For the text-containing cell, return its midpoint in (X, Y) coordinate format. 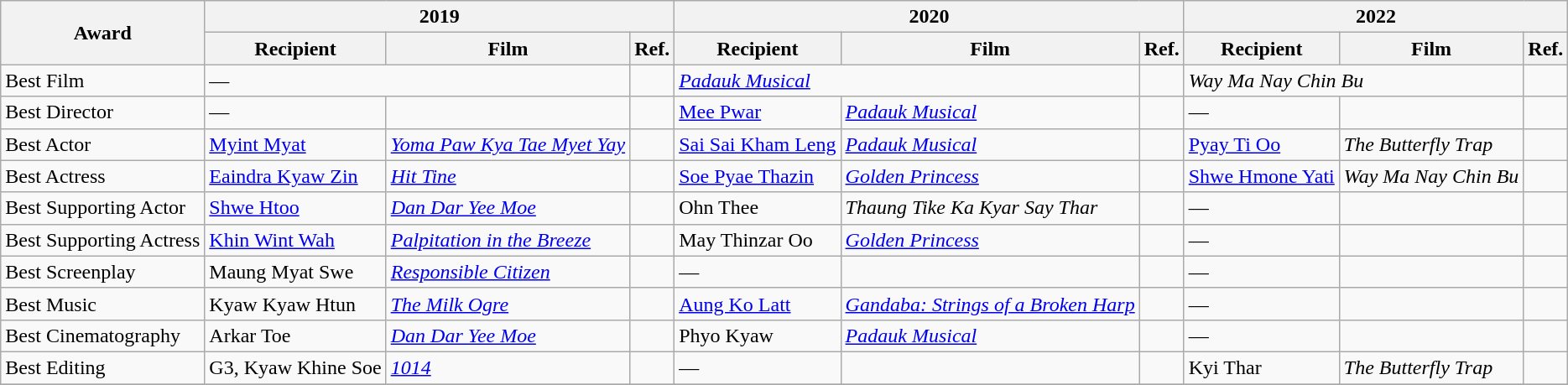
Best Cinematography (102, 336)
Aung Ko Latt (758, 304)
Best Director (102, 112)
Shwe Hmone Yati (1262, 176)
G3, Kyaw Khine Soe (295, 367)
Arkar Toe (295, 336)
Thaung Tike Ka Kyar Say Thar (990, 208)
2022 (1376, 17)
Best Supporting Actress (102, 240)
Palpitation in the Breeze (508, 240)
Best Film (102, 81)
Best Music (102, 304)
Best Actor (102, 144)
Sai Sai Kham Leng (758, 144)
2020 (930, 17)
Maung Myat Swe (295, 272)
Best Screenplay (102, 272)
Ohn Thee (758, 208)
Myint Myat (295, 144)
1014 (508, 367)
Best Supporting Actor (102, 208)
The Milk Ogre (508, 304)
Yoma Paw Kya Tae Myet Yay (508, 144)
May Thinzar Oo (758, 240)
Khin Wint Wah (295, 240)
Shwe Htoo (295, 208)
Eaindra Kyaw Zin (295, 176)
Responsible Citizen (508, 272)
Best Actress (102, 176)
Award (102, 33)
Kyi Thar (1262, 367)
Pyay Ti Oo (1262, 144)
2019 (440, 17)
Kyaw Kyaw Htun (295, 304)
Mee Pwar (758, 112)
Phyo Kyaw (758, 336)
Gandaba: Strings of a Broken Harp (990, 304)
Soe Pyae Thazin (758, 176)
Hit Tine (508, 176)
Best Editing (102, 367)
